Return [X, Y] of the center of cell containing provided text 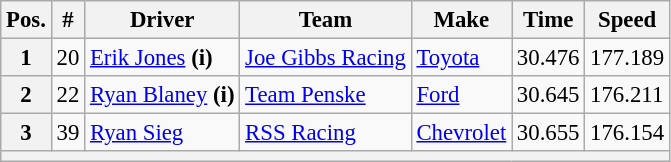
Make [461, 20]
Ryan Blaney (i) [162, 95]
Chevrolet [461, 133]
1 [26, 58]
Time [548, 20]
Team Penske [326, 95]
20 [68, 58]
# [68, 20]
Joe Gibbs Racing [326, 58]
Ryan Sieg [162, 133]
30.655 [548, 133]
176.154 [628, 133]
Speed [628, 20]
Erik Jones (i) [162, 58]
177.189 [628, 58]
30.645 [548, 95]
39 [68, 133]
22 [68, 95]
2 [26, 95]
RSS Racing [326, 133]
Ford [461, 95]
Driver [162, 20]
Team [326, 20]
Pos. [26, 20]
30.476 [548, 58]
Toyota [461, 58]
3 [26, 133]
176.211 [628, 95]
